Determine the [X, Y] coordinate at the center of the cell enclosing the given text.  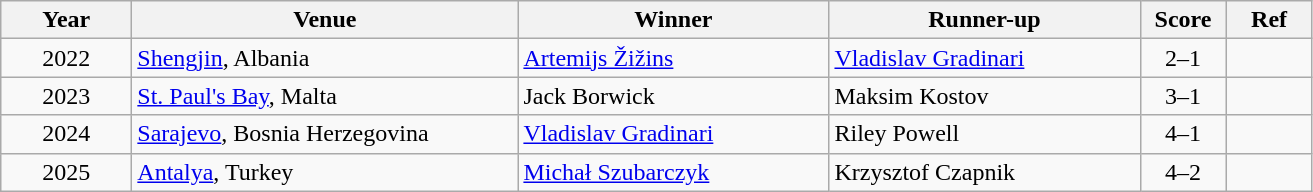
St. Paul's Bay, Malta [325, 96]
Ref [1269, 20]
2022 [66, 58]
Shengjin, Albania [325, 58]
Artemijs Žižins [674, 58]
Jack Borwick [674, 96]
Antalya, Turkey [325, 172]
Winner [674, 20]
Riley Powell [984, 134]
Maksim Kostov [984, 96]
Runner-up [984, 20]
2024 [66, 134]
Score [1183, 20]
Venue [325, 20]
4–1 [1183, 134]
2023 [66, 96]
4–2 [1183, 172]
Michał Szubarczyk [674, 172]
Krzysztof Czapnik [984, 172]
3–1 [1183, 96]
Year [66, 20]
Sarajevo, Bosnia Herzegovina [325, 134]
2–1 [1183, 58]
2025 [66, 172]
